Locate the cell with the specified text and output its [X, Y] center coordinate. 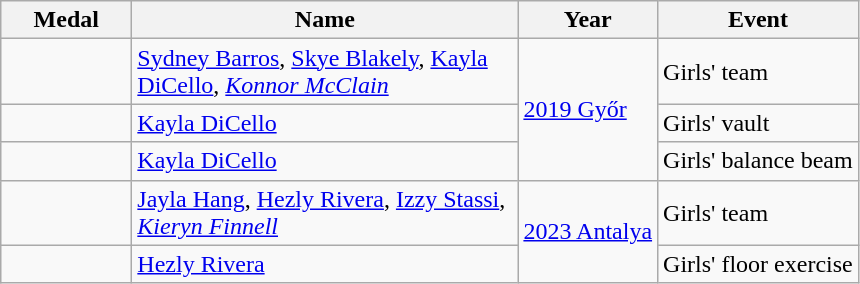
2023 Antalya [588, 232]
Sydney Barros, Skye Blakely, Kayla DiCello, Konnor McClain [325, 72]
Hezly Rivera [325, 264]
Jayla Hang, Hezly Rivera, Izzy Stassi, Kieryn Finnell [325, 212]
Girls' balance beam [758, 161]
Girls' vault [758, 123]
2019 Győr [588, 110]
Year [588, 20]
Name [325, 20]
Event [758, 20]
Medal [66, 20]
Girls' floor exercise [758, 264]
